Find where the given text appears and provide that cell's center as (X, Y) coordinate. 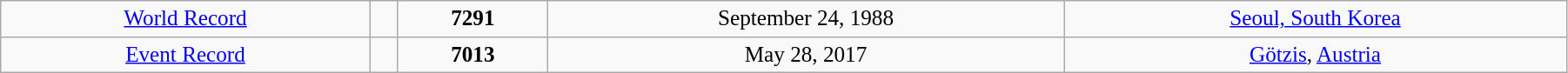
September 24, 1988 (806, 19)
Götzis, Austria (1316, 55)
May 28, 2017 (806, 55)
7291 (472, 19)
7013 (472, 55)
Seoul, South Korea (1316, 19)
Event Record (185, 55)
World Record (185, 19)
